Find where the given text appears and provide that cell's center as (X, Y) coordinate. 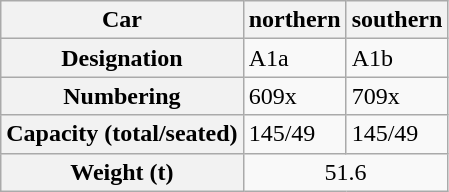
A1b (397, 58)
southern (397, 20)
609x (294, 96)
Weight (t) (122, 172)
709x (397, 96)
Designation (122, 58)
northern (294, 20)
A1a (294, 58)
Numbering (122, 96)
Capacity (total/seated) (122, 134)
Car (122, 20)
51.6 (346, 172)
